Identify which cell holds the provided text, then report its [X, Y] central coordinate. 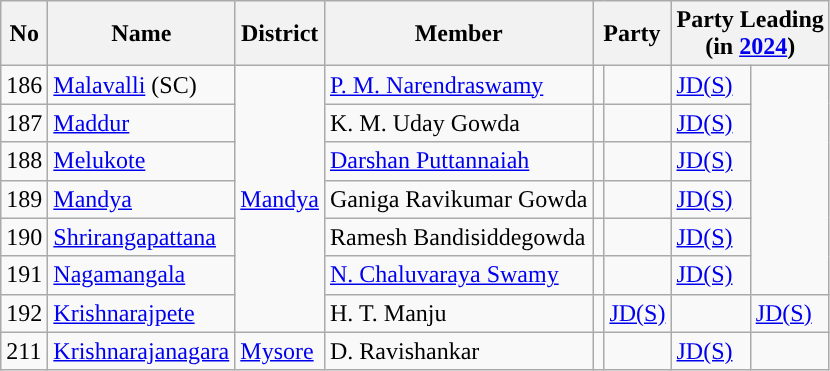
Ganiga Ravikumar Gowda [458, 199]
Nagamangala [142, 275]
H. T. Manju [458, 313]
No [24, 34]
Malavalli (SC) [142, 85]
189 [24, 199]
District [280, 34]
Darshan Puttannaiah [458, 161]
Maddur [142, 123]
K. M. Uday Gowda [458, 123]
Melukote [142, 161]
Krishnarajanagara [142, 351]
186 [24, 85]
Mysore [280, 351]
191 [24, 275]
Shrirangapattana [142, 237]
Member [458, 34]
192 [24, 313]
D. Ravishankar [458, 351]
188 [24, 161]
187 [24, 123]
Krishnarajpete [142, 313]
Party [632, 34]
P. M. Narendraswamy [458, 85]
Party Leading(in 2024) [750, 34]
Name [142, 34]
N. Chaluvaraya Swamy [458, 275]
211 [24, 351]
190 [24, 237]
Ramesh Bandisiddegowda [458, 237]
